Locate the cell with the specified text and output its [X, Y] center coordinate. 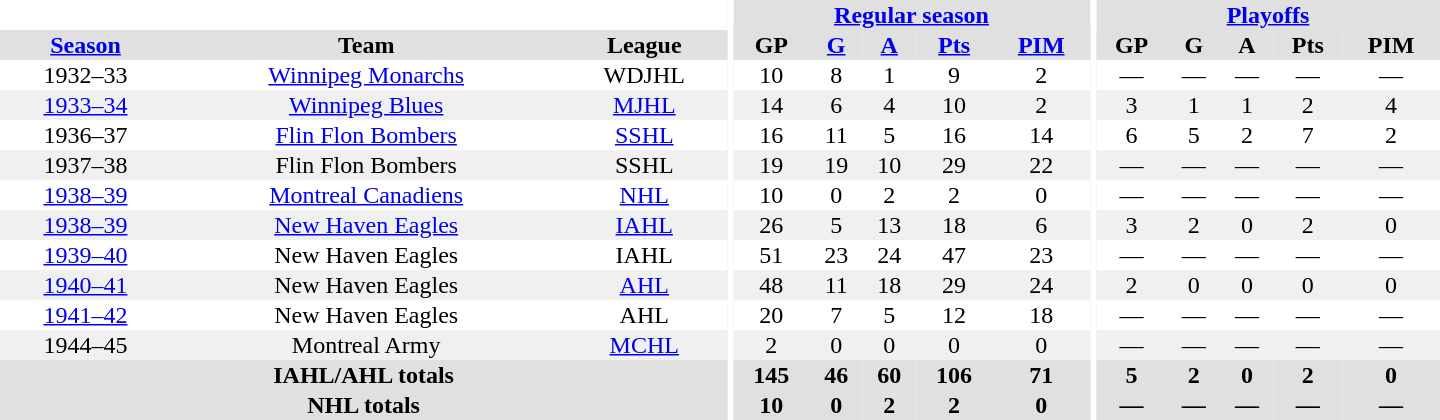
1936–37 [86, 135]
Montreal Canadiens [366, 195]
1941–42 [86, 315]
47 [954, 255]
1932–33 [86, 75]
12 [954, 315]
106 [954, 375]
Winnipeg Blues [366, 105]
NHL totals [364, 405]
145 [772, 375]
46 [836, 375]
Winnipeg Monarchs [366, 75]
MCHL [644, 345]
1939–40 [86, 255]
71 [1041, 375]
1937–38 [86, 165]
Montreal Army [366, 345]
1933–34 [86, 105]
60 [890, 375]
13 [890, 225]
Regular season [912, 15]
8 [836, 75]
26 [772, 225]
22 [1041, 165]
IAHL/AHL totals [364, 375]
League [644, 45]
20 [772, 315]
1944–45 [86, 345]
Season [86, 45]
51 [772, 255]
MJHL [644, 105]
NHL [644, 195]
WDJHL [644, 75]
9 [954, 75]
1940–41 [86, 285]
Playoffs [1268, 15]
48 [772, 285]
Team [366, 45]
